Provide the (X, Y) coordinate of the cell's center where the given text is located.  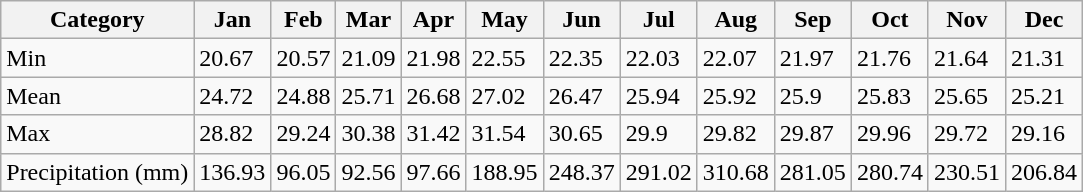
Sep (812, 20)
30.38 (368, 134)
136.93 (232, 172)
21.98 (434, 58)
21.64 (966, 58)
22.07 (736, 58)
25.92 (736, 96)
Jan (232, 20)
281.05 (812, 172)
24.72 (232, 96)
25.21 (1044, 96)
230.51 (966, 172)
280.74 (890, 172)
29.16 (1044, 134)
Mar (368, 20)
22.03 (658, 58)
28.82 (232, 134)
26.47 (582, 96)
310.68 (736, 172)
188.95 (504, 172)
Jun (582, 20)
20.57 (304, 58)
Jul (658, 20)
21.09 (368, 58)
21.31 (1044, 58)
25.65 (966, 96)
29.24 (304, 134)
27.02 (504, 96)
22.35 (582, 58)
26.68 (434, 96)
25.71 (368, 96)
22.55 (504, 58)
25.83 (890, 96)
291.02 (658, 172)
Feb (304, 20)
97.66 (434, 172)
25.94 (658, 96)
Mean (98, 96)
Apr (434, 20)
Dec (1044, 20)
Oct (890, 20)
29.87 (812, 134)
206.84 (1044, 172)
25.9 (812, 96)
31.42 (434, 134)
248.37 (582, 172)
Nov (966, 20)
Category (98, 20)
21.97 (812, 58)
96.05 (304, 172)
92.56 (368, 172)
Precipitation (mm) (98, 172)
30.65 (582, 134)
29.82 (736, 134)
29.72 (966, 134)
31.54 (504, 134)
21.76 (890, 58)
20.67 (232, 58)
May (504, 20)
Min (98, 58)
29.9 (658, 134)
Aug (736, 20)
24.88 (304, 96)
29.96 (890, 134)
Max (98, 134)
